Scan for the cell matching the given text and deliver its [X, Y] coordinate at center. 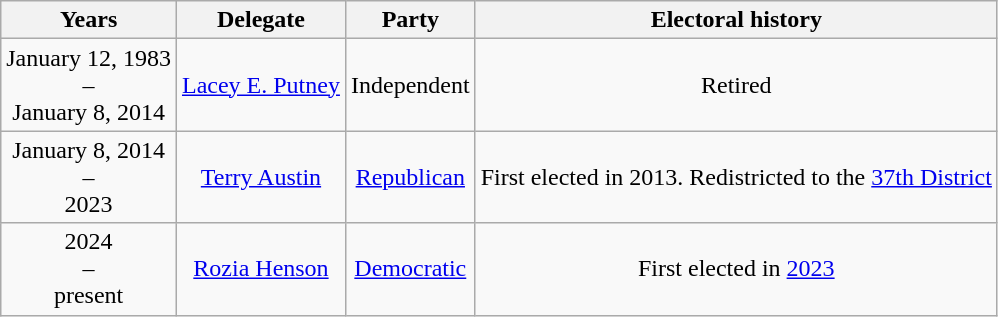
January 12, 1983–January 8, 2014 [89, 85]
January 8, 2014–2023 [89, 177]
Independent [410, 85]
Party [410, 20]
Lacey E. Putney [260, 85]
Terry Austin [260, 177]
First elected in 2013. Redistricted to the 37th District [736, 177]
Retired [736, 85]
Years [89, 20]
2024–present [89, 269]
Electoral history [736, 20]
First elected in 2023 [736, 269]
Delegate [260, 20]
Rozia Henson [260, 269]
Democratic [410, 269]
Republican [410, 177]
